Identify which cell holds the provided text, then report its (x, y) central coordinate. 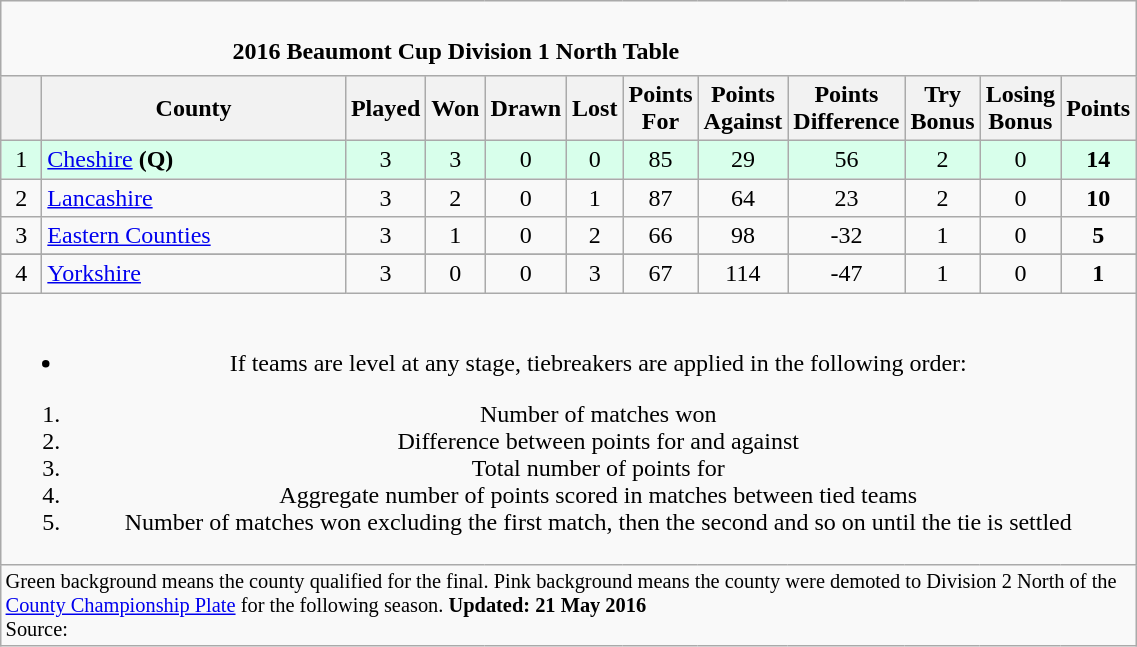
114 (743, 274)
29 (743, 159)
Lost (595, 108)
5 (1098, 236)
Points (1098, 108)
64 (743, 197)
Lancashire (194, 197)
Yorkshire (194, 274)
Points Against (743, 108)
10 (1098, 197)
Try Bonus (942, 108)
67 (660, 274)
87 (660, 197)
Points Difference (846, 108)
14 (1098, 159)
4 (22, 274)
Played (385, 108)
County (194, 108)
Losing Bonus (1020, 108)
Drawn (526, 108)
23 (846, 197)
Cheshire (Q) (194, 159)
Won (456, 108)
Points For (660, 108)
66 (660, 236)
-47 (846, 274)
-32 (846, 236)
Eastern Counties (194, 236)
56 (846, 159)
85 (660, 159)
98 (743, 236)
